Locate the cell with the specified text and output its [X, Y] center coordinate. 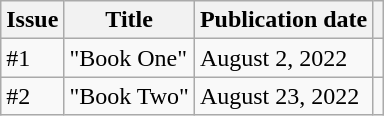
August 2, 2022 [283, 58]
Issue [32, 20]
#2 [32, 96]
Title [130, 20]
"Book One" [130, 58]
Publication date [283, 20]
"Book Two" [130, 96]
#1 [32, 58]
August 23, 2022 [283, 96]
